Capture the cell that displays the provided text and extract its (X, Y) central coordinate. 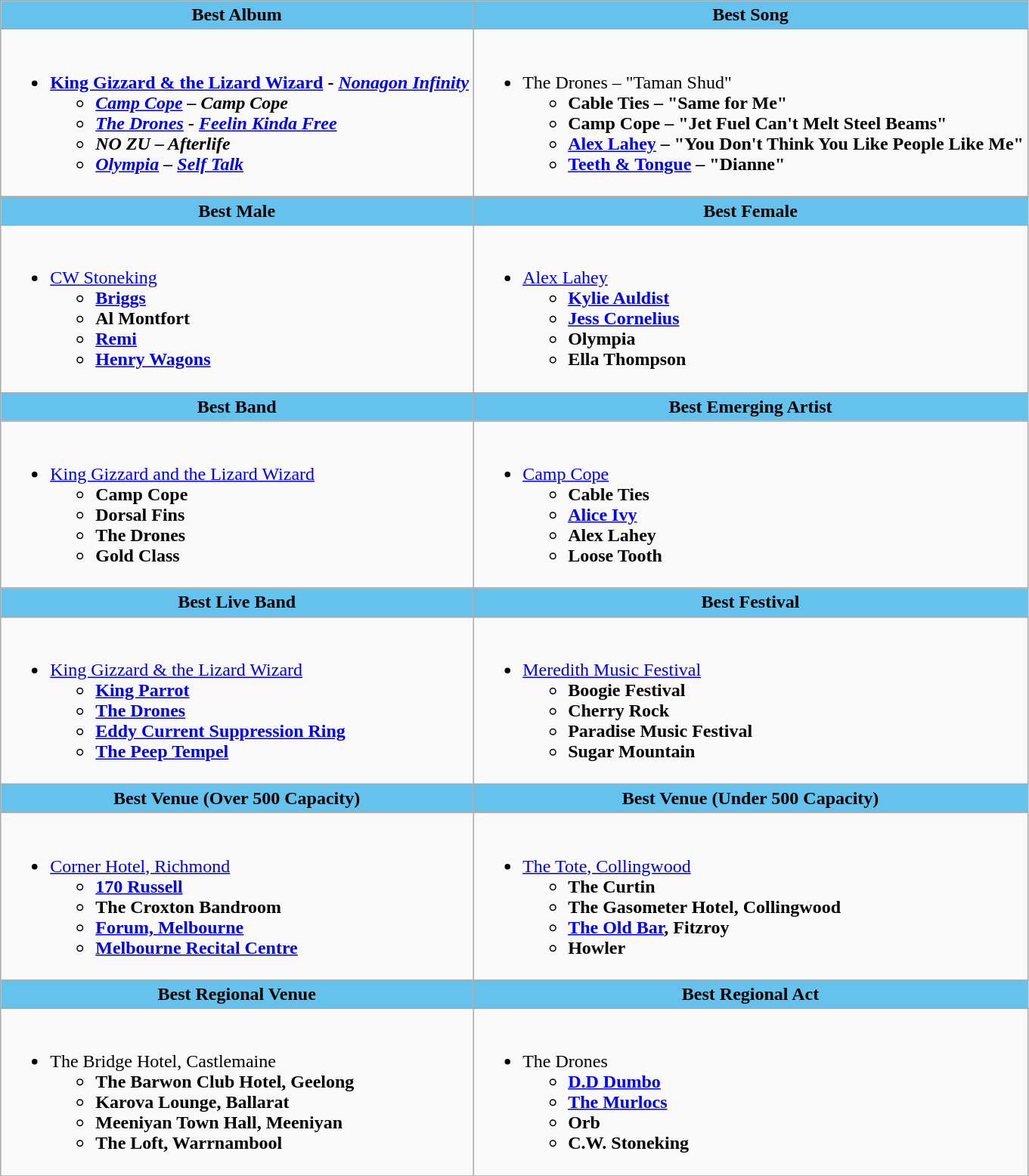
The Tote, CollingwoodThe CurtinThe Gasometer Hotel, CollingwoodThe Old Bar, FitzroyHowler (751, 896)
Meredith Music FestivalBoogie FestivalCherry RockParadise Music FestivalSugar Mountain (751, 700)
Best Band (237, 407)
King Gizzard and the Lizard WizardCamp CopeDorsal FinsThe DronesGold Class (237, 505)
Best Emerging Artist (751, 407)
CW StonekingBriggsAl MontfortRemiHenry Wagons (237, 308)
The DronesD.D DumboThe MurlocsOrbC.W. Stoneking (751, 1091)
The Bridge Hotel, CastlemaineThe Barwon Club Hotel, GeelongKarova Lounge, BallaratMeeniyan Town Hall, MeeniyanThe Loft, Warrnambool (237, 1091)
Best Album (237, 15)
Corner Hotel, Richmond170 RussellThe Croxton BandroomForum, MelbourneMelbourne Recital Centre (237, 896)
Best Venue (Under 500 Capacity) (751, 798)
Camp CopeCable TiesAlice IvyAlex LaheyLoose Tooth (751, 505)
Best Regional Act (751, 994)
King Gizzard & the Lizard Wizard - Nonagon InfinityCamp Cope – Camp CopeThe Drones - Feelin Kinda FreeNO ZU – AfterlifeOlympia – Self Talk (237, 113)
Best Female (751, 211)
Best Venue (Over 500 Capacity) (237, 798)
Best Live Band (237, 602)
King Gizzard & the Lizard WizardKing ParrotThe DronesEddy Current Suppression RingThe Peep Tempel (237, 700)
Best Song (751, 15)
Best Regional Venue (237, 994)
Best Male (237, 211)
Alex LaheyKylie AuldistJess CorneliusOlympiaElla Thompson (751, 308)
Best Festival (751, 602)
